Capture the cell that displays the provided text and extract its [x, y] central coordinate. 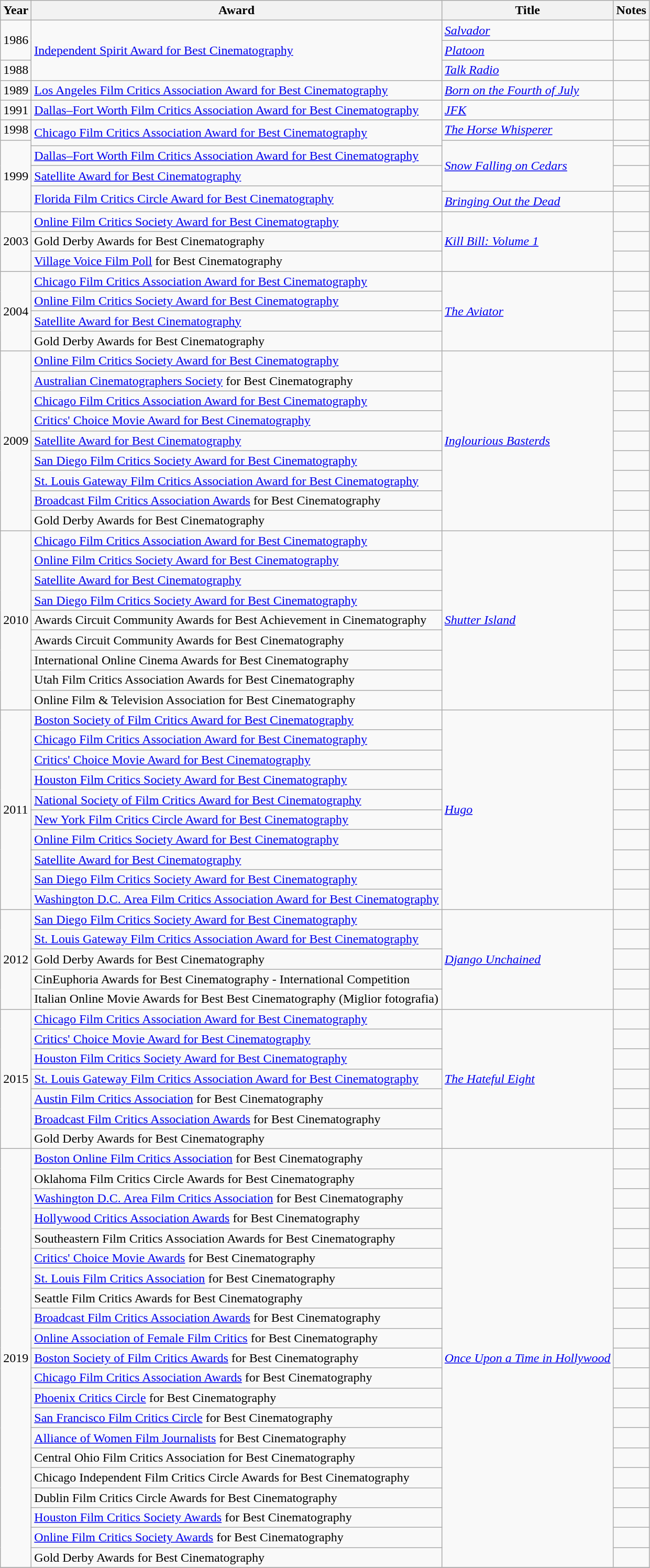
International Online Cinema Awards for Best Cinematography [237, 660]
Snow Falling on Cedars [527, 166]
Phoenix Critics Circle for Best Cinematography [237, 1398]
Notes [631, 10]
The Horse Whisperer [527, 130]
Online Association of Female Film Critics for Best Cinematography [237, 1338]
New York Film Critics Circle Award for Best Cinematography [237, 819]
Platoon [527, 50]
Washington D.C. Area Film Critics Association Award for Best Cinematography [237, 900]
Alliance of Women Film Journalists for Best Cinematography [237, 1438]
Hollywood Critics Association Awards for Best Cinematography [237, 1219]
Salvador [527, 30]
Houston Film Critics Society Awards for Best Cinematography [237, 1518]
Florida Film Critics Circle Award for Best Cinematography [237, 198]
CinEuphoria Awards for Best Cinematography - International Competition [237, 979]
Bringing Out the Dead [527, 201]
Independent Spirit Award for Best Cinematography [237, 50]
Australian Cinematographers Society for Best Cinematography [237, 381]
Year [16, 10]
Southeastern Film Critics Association Awards for Best Cinematography [237, 1238]
Born on the Fourth of July [527, 90]
Awards Circuit Community Awards for Best Cinematography [237, 640]
Inglourious Basterds [527, 441]
Village Voice Film Poll for Best Cinematography [237, 261]
Boston Society of Film Critics Award for Best Cinematography [237, 720]
Chicago Independent Film Critics Circle Awards for Best Cinematography [237, 1477]
Italian Online Movie Awards for Best Best Cinematography (Miglior fotografia) [237, 999]
The Aviator [527, 311]
Boston Online Film Critics Association for Best Cinematography [237, 1158]
Online Film Critics Society Awards for Best Cinematography [237, 1538]
Hugo [527, 810]
Seattle Film Critics Awards for Best Cinematography [237, 1298]
1991 [16, 110]
2010 [16, 620]
Critics' Choice Movie Awards for Best Cinematography [237, 1258]
Shutter Island [527, 620]
Austin Film Critics Association for Best Cinematography [237, 1099]
1988 [16, 70]
2011 [16, 810]
Dublin Film Critics Circle Awards for Best Cinematography [237, 1498]
Boston Society of Film Critics Awards for Best Cinematography [237, 1358]
1989 [16, 90]
1986 [16, 40]
Chicago Film Critics Association Awards for Best Cinematography [237, 1378]
1998 [16, 130]
Utah Film Critics Association Awards for Best Cinematography [237, 680]
2019 [16, 1358]
Los Angeles Film Critics Association Award for Best Cinematography [237, 90]
Oklahoma Film Critics Circle Awards for Best Cinematography [237, 1178]
National Society of Film Critics Award for Best Cinematography [237, 799]
St. Louis Film Critics Association for Best Cinematography [237, 1278]
Award [237, 10]
1999 [16, 176]
Online Film & Television Association for Best Cinematography [237, 700]
Django Unchained [527, 959]
The Hateful Eight [527, 1079]
Washington D.C. Area Film Critics Association for Best Cinematography [237, 1199]
Central Ohio Film Critics Association for Best Cinematography [237, 1457]
2003 [16, 242]
2009 [16, 441]
Once Upon a Time in Hollywood [527, 1358]
JFK [527, 110]
Kill Bill: Volume 1 [527, 242]
Title [527, 10]
San Francisco Film Critics Circle for Best Cinematography [237, 1418]
2015 [16, 1079]
Talk Radio [527, 70]
2012 [16, 959]
2004 [16, 311]
Awards Circuit Community Awards for Best Achievement in Cinematography [237, 620]
